Extract the (X, Y) coordinate from the center of the cell holding the provided text.  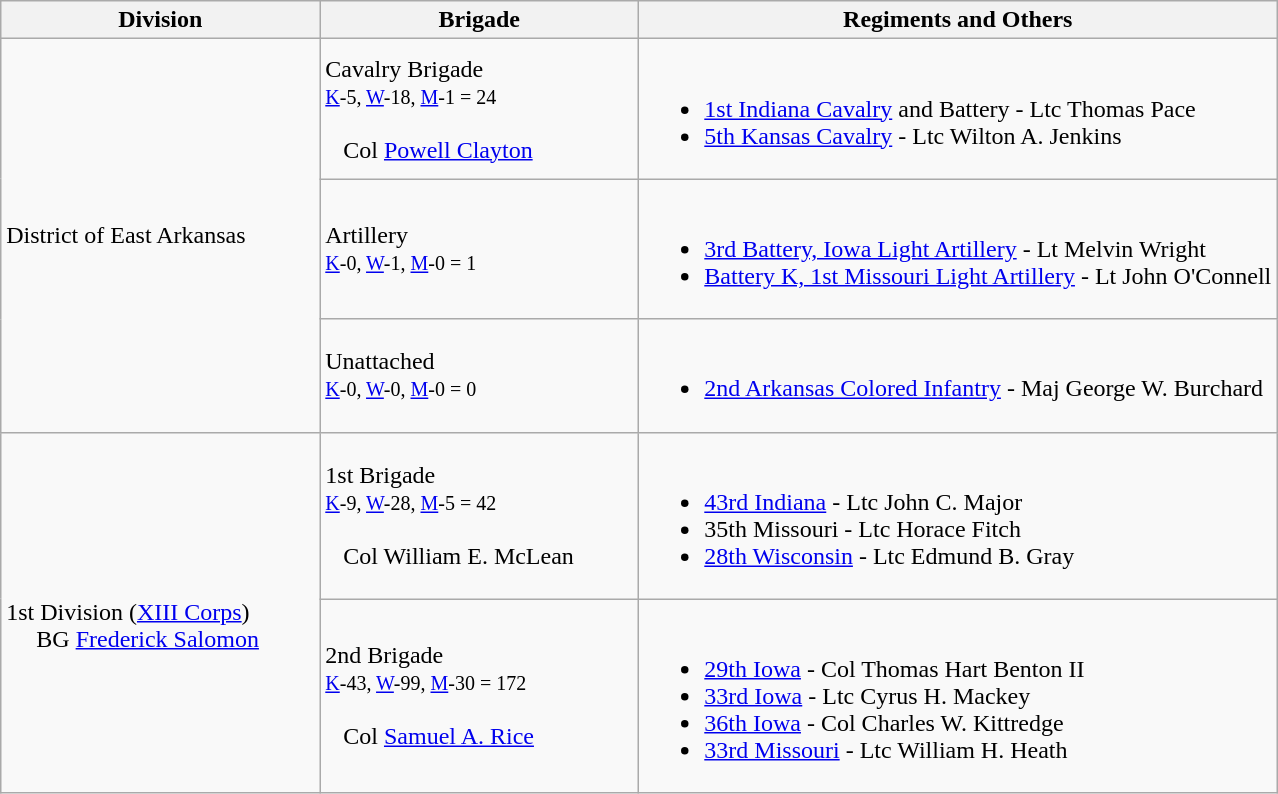
Regiments and Others (958, 20)
43rd Indiana - Ltc John C. Major35th Missouri - Ltc Horace Fitch28th Wisconsin - Ltc Edmund B. Gray (958, 516)
3rd Battery, Iowa Light Artillery - Lt Melvin WrightBattery K, 1st Missouri Light Artillery - Lt John O'Connell (958, 249)
2nd Arkansas Colored Infantry - Maj George W. Burchard (958, 376)
1st BrigadeK-9, W-28, M-5 = 42 Col William E. McLean (480, 516)
1st Division (XIII Corps) BG Frederick Salomon (160, 612)
Division (160, 20)
Cavalry BrigadeK-5, W-18, M-1 = 24 Col Powell Clayton (480, 109)
District of East Arkansas (160, 236)
2nd BrigadeK-43, W-99, M-30 = 172 Col Samuel A. Rice (480, 696)
1st Indiana Cavalry and Battery - Ltc Thomas Pace5th Kansas Cavalry - Ltc Wilton A. Jenkins (958, 109)
29th Iowa - Col Thomas Hart Benton II33rd Iowa - Ltc Cyrus H. Mackey36th Iowa - Col Charles W. Kittredge33rd Missouri - Ltc William H. Heath (958, 696)
UnattachedK-0, W-0, M-0 = 0 (480, 376)
Brigade (480, 20)
ArtilleryK-0, W-1, M-0 = 1 (480, 249)
